For the text-containing cell, return its midpoint in [x, y] coordinate format. 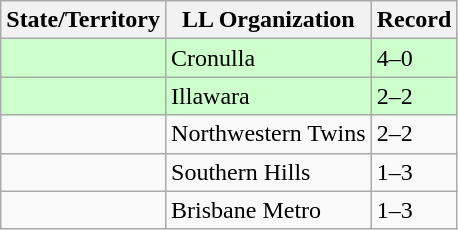
Southern Hills [269, 172]
Illawara [269, 96]
LL Organization [269, 20]
State/Territory [84, 20]
4–0 [414, 58]
Record [414, 20]
Cronulla [269, 58]
Northwestern Twins [269, 134]
Brisbane Metro [269, 210]
